Capture the cell that displays the provided text and extract its (X, Y) central coordinate. 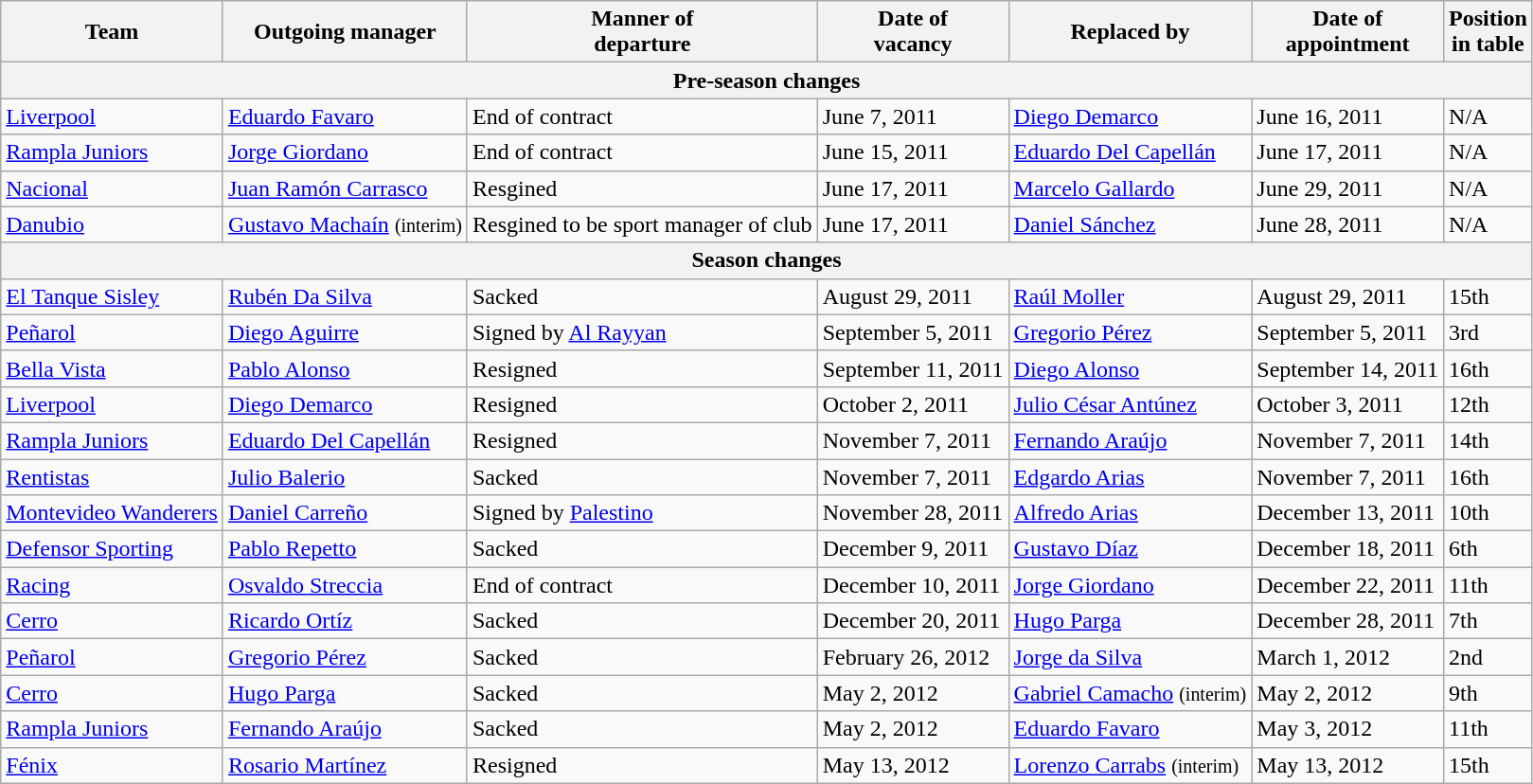
El Tanque Sisley (112, 296)
September 14, 2011 (1348, 368)
Rosario Martínez (345, 765)
December 18, 2011 (1348, 549)
Jorge da Silva (1131, 657)
December 9, 2011 (913, 549)
Signed by Al Rayyan (642, 332)
December 28, 2011 (1348, 621)
Pablo Alonso (345, 368)
Fénix (112, 765)
Rentistas (112, 476)
Pre-season changes (767, 80)
Julio César Antúnez (1131, 404)
2nd (1488, 657)
Rubén Da Silva (345, 296)
Resgined (642, 188)
6th (1488, 549)
December 10, 2011 (913, 585)
Manner ofdeparture (642, 32)
Ricardo Ortíz (345, 621)
Daniel Carreño (345, 513)
Date ofappointment (1348, 32)
Lorenzo Carrabs (interim) (1131, 765)
Diego Alonso (1131, 368)
Danubio (112, 224)
June 16, 2011 (1348, 116)
12th (1488, 404)
June 7, 2011 (913, 116)
Date ofvacancy (913, 32)
June 28, 2011 (1348, 224)
Racing (112, 585)
Season changes (767, 260)
Nacional (112, 188)
May 3, 2012 (1348, 729)
December 22, 2011 (1348, 585)
Marcelo Gallardo (1131, 188)
Bella Vista (112, 368)
Defensor Sporting (112, 549)
Gustavo Machaín (interim) (345, 224)
Signed by Palestino (642, 513)
Outgoing manager (345, 32)
14th (1488, 440)
March 1, 2012 (1348, 657)
December 13, 2011 (1348, 513)
Team (112, 32)
Pablo Repetto (345, 549)
9th (1488, 693)
June 29, 2011 (1348, 188)
Raúl Moller (1131, 296)
December 20, 2011 (913, 621)
Resgined to be sport manager of club (642, 224)
November 28, 2011 (913, 513)
June 15, 2011 (913, 152)
Daniel Sánchez (1131, 224)
September 11, 2011 (913, 368)
Alfredo Arias (1131, 513)
Julio Balerio (345, 476)
10th (1488, 513)
Juan Ramón Carrasco (345, 188)
7th (1488, 621)
Diego Aguirre (345, 332)
February 26, 2012 (913, 657)
Osvaldo Streccia (345, 585)
Gustavo Díaz (1131, 549)
3rd (1488, 332)
Gabriel Camacho (interim) (1131, 693)
Edgardo Arias (1131, 476)
Replaced by (1131, 32)
October 3, 2011 (1348, 404)
Montevideo Wanderers (112, 513)
Positionin table (1488, 32)
October 2, 2011 (913, 404)
